Provide the [X, Y] coordinate of the cell's center where the given text is located.  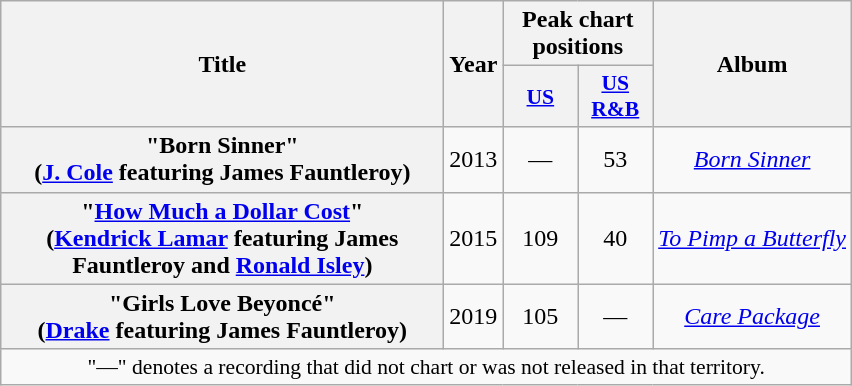
2015 [474, 238]
Care Package [752, 316]
US [540, 96]
105 [540, 316]
53 [616, 160]
"—" denotes a recording that did not chart or was not released in that territory. [426, 367]
Album [752, 64]
"Born Sinner"(J. Cole featuring James Fauntleroy) [222, 160]
"How Much a Dollar Cost"(Kendrick Lamar featuring James Fauntleroy and Ronald Isley) [222, 238]
109 [540, 238]
Born Sinner [752, 160]
Peak chart positions [578, 34]
40 [616, 238]
2019 [474, 316]
USR&B [616, 96]
2013 [474, 160]
Year [474, 64]
Title [222, 64]
To Pimp a Butterfly [752, 238]
"Girls Love Beyoncé"(Drake featuring James Fauntleroy) [222, 316]
